Output the (X, Y) coordinate of the center of the cell containing the given text.  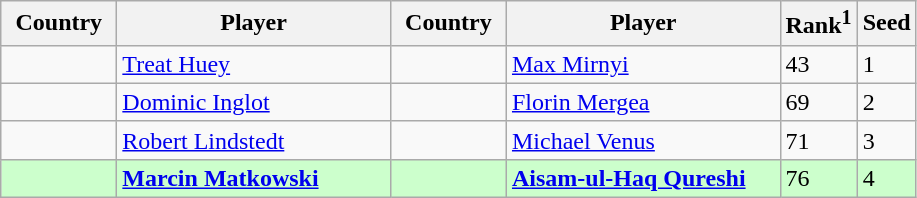
Florin Mergea (643, 102)
1 (886, 64)
Rank1 (818, 24)
4 (886, 178)
Michael Venus (643, 140)
76 (818, 178)
Seed (886, 24)
Marcin Matkowski (254, 178)
Aisam-ul-Haq Qureshi (643, 178)
Robert Lindstedt (254, 140)
Dominic Inglot (254, 102)
Treat Huey (254, 64)
71 (818, 140)
69 (818, 102)
43 (818, 64)
Max Mirnyi (643, 64)
3 (886, 140)
2 (886, 102)
